Identify which cell holds the provided text, then report its (x, y) central coordinate. 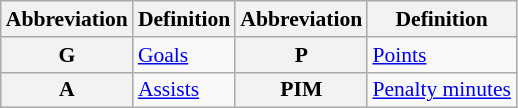
A (67, 90)
Goals (184, 55)
P (301, 55)
Penalty minutes (442, 90)
Points (442, 55)
G (67, 55)
Assists (184, 90)
PIM (301, 90)
